Return (x, y) of the center of cell containing provided text 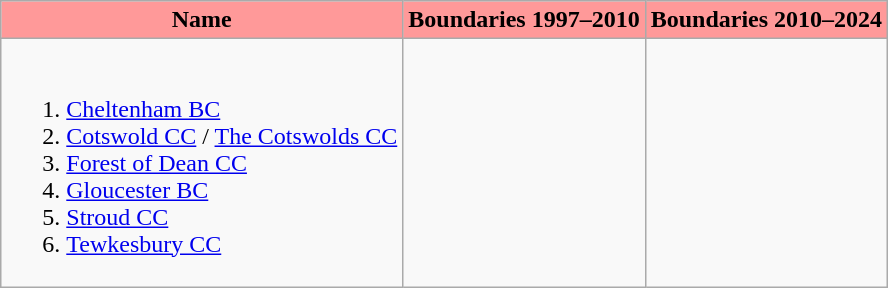
Boundaries 1997–2010 (524, 20)
Name (202, 20)
Cheltenham BCCotswold CC / The Cotswolds CCForest of Dean CCGloucester BCStroud CCTewkesbury CC (202, 163)
Boundaries 2010–2024 (766, 20)
